Provide the (X, Y) coordinate of the cell's center where the given text is located.  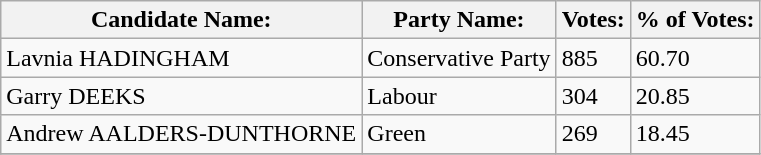
885 (593, 58)
269 (593, 134)
20.85 (695, 96)
18.45 (695, 134)
% of Votes: (695, 20)
Garry DEEKS (182, 96)
Conservative Party (459, 58)
Votes: (593, 20)
Lavnia HADINGHAM (182, 58)
Party Name: (459, 20)
Labour (459, 96)
304 (593, 96)
60.70 (695, 58)
Green (459, 134)
Candidate Name: (182, 20)
Andrew AALDERS-DUNTHORNE (182, 134)
